Capture the cell that displays the provided text and extract its (X, Y) central coordinate. 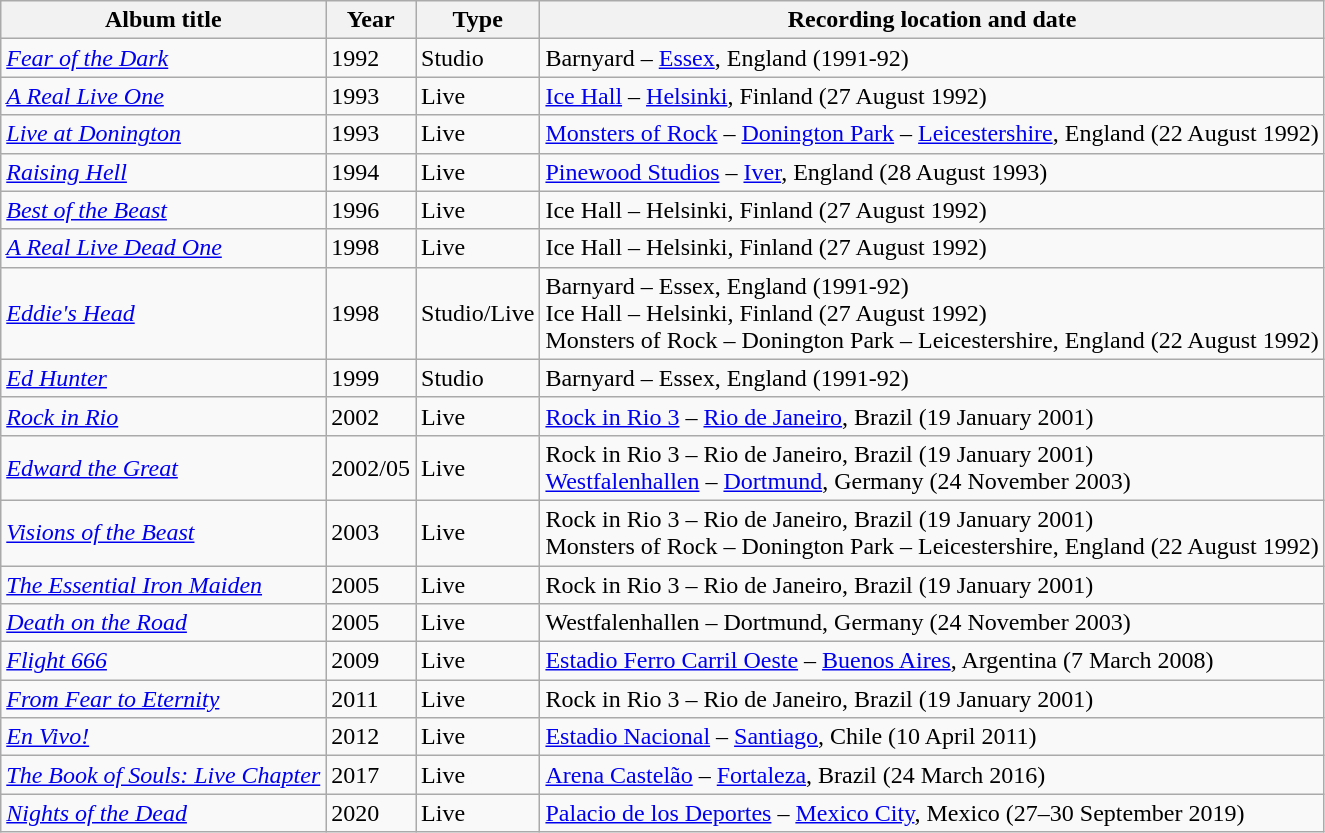
Palacio de los Deportes – Mexico City, Mexico (27–30 September 2019) (932, 813)
Rock in Rio (164, 416)
2009 (371, 661)
1994 (371, 172)
Nights of the Dead (164, 813)
Westfalenhallen – Dortmund, Germany (24 November 2003) (932, 623)
The Essential Iron Maiden (164, 585)
2003 (371, 532)
The Book of Souls: Live Chapter (164, 775)
1992 (371, 58)
Rock in Rio 3 – Rio de Janeiro, Brazil (19 January 2001)Monsters of Rock – Donington Park – Leicestershire, England (22 August 1992) (932, 532)
Live at Donington (164, 134)
Album title (164, 20)
Studio/Live (478, 313)
Pinewood Studios – Iver, England (28 August 1993) (932, 172)
1999 (371, 378)
Eddie's Head (164, 313)
Year (371, 20)
A Real Live Dead One (164, 248)
Rock in Rio 3 – Rio de Janeiro, Brazil (19 January 2001)Westfalenhallen – Dortmund, Germany (24 November 2003) (932, 468)
2012 (371, 737)
En Vivo! (164, 737)
Ed Hunter (164, 378)
Type (478, 20)
2017 (371, 775)
Death on the Road (164, 623)
1996 (371, 210)
Visions of the Beast (164, 532)
Edward the Great (164, 468)
From Fear to Eternity (164, 699)
2002/05 (371, 468)
Monsters of Rock – Donington Park – Leicestershire, England (22 August 1992) (932, 134)
2002 (371, 416)
Best of the Beast (164, 210)
Fear of the Dark (164, 58)
2011 (371, 699)
Flight 666 (164, 661)
Estadio Ferro Carril Oeste – Buenos Aires, Argentina (7 March 2008) (932, 661)
Estadio Nacional – Santiago, Chile (10 April 2011) (932, 737)
A Real Live One (164, 96)
Raising Hell (164, 172)
Arena Castelão – Fortaleza, Brazil (24 March 2016) (932, 775)
2020 (371, 813)
Recording location and date (932, 20)
